Return the [X, Y] coordinate for the center point of the cell that contains the specified text.  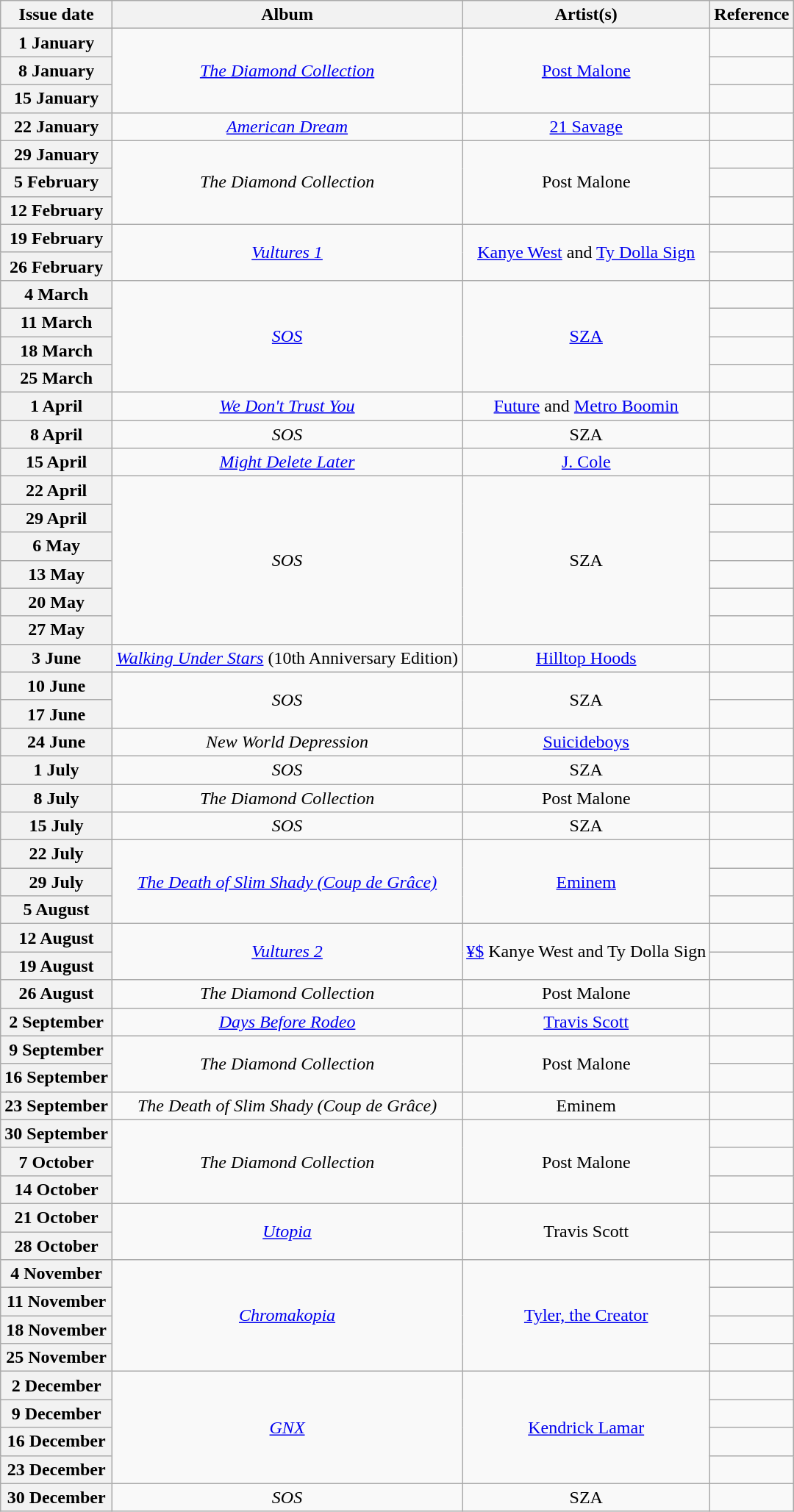
4 March [57, 294]
Hilltop Hoods [587, 658]
5 August [57, 910]
GNX [287, 1427]
7 October [57, 1161]
4 November [57, 1274]
Days Before Rodeo [287, 1022]
25 March [57, 379]
2 September [57, 1022]
Album [287, 15]
Reference [751, 15]
14 October [57, 1189]
18 November [57, 1330]
8 July [57, 798]
Tyler, the Creator [587, 1316]
22 April [57, 490]
6 May [57, 546]
21 October [57, 1217]
1 April [57, 406]
22 January [57, 126]
16 September [57, 1078]
8 April [57, 434]
25 November [57, 1358]
11 March [57, 322]
29 January [57, 154]
New World Depression [287, 742]
Vultures 2 [287, 952]
Artist(s) [587, 15]
9 December [57, 1414]
12 February [57, 210]
9 September [57, 1050]
15 July [57, 826]
23 September [57, 1106]
Might Delete Later [287, 462]
28 October [57, 1246]
15 January [57, 98]
2 December [57, 1386]
10 June [57, 686]
23 December [57, 1469]
¥$ Kanye West and Ty Dolla Sign [587, 952]
29 April [57, 518]
3 June [57, 658]
J. Cole [587, 462]
American Dream [287, 126]
We Don't Trust You [287, 406]
13 May [57, 574]
Suicideboys [587, 742]
30 December [57, 1497]
26 August [57, 994]
8 January [57, 71]
19 February [57, 238]
21 Savage [587, 126]
15 April [57, 462]
Kendrick Lamar [587, 1427]
Utopia [287, 1231]
12 August [57, 938]
5 February [57, 182]
24 June [57, 742]
Kanye West and Ty Dolla Sign [587, 252]
Vultures 1 [287, 252]
30 September [57, 1133]
26 February [57, 266]
Walking Under Stars (10th Anniversary Edition) [287, 658]
29 July [57, 882]
Chromakopia [287, 1316]
16 December [57, 1441]
19 August [57, 966]
Future and Metro Boomin [587, 406]
17 June [57, 714]
1 July [57, 770]
18 March [57, 351]
20 May [57, 602]
27 May [57, 630]
Issue date [57, 15]
22 July [57, 854]
1 January [57, 43]
11 November [57, 1302]
